Return (X, Y) of the center of cell containing provided text 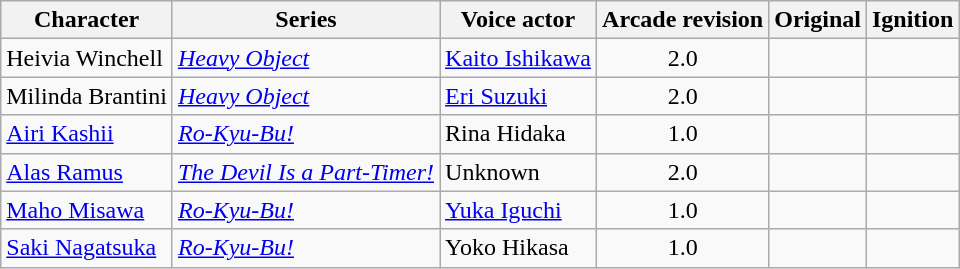
Character (87, 20)
Heivia Winchell (87, 58)
Kaito Ishikawa (518, 58)
Ignition (912, 20)
Original (818, 20)
Milinda Brantini (87, 96)
The Devil Is a Part-Timer! (306, 172)
Yoko Hikasa (518, 248)
Saki Nagatsuka (87, 248)
Unknown (518, 172)
Maho Misawa (87, 210)
Arcade revision (683, 20)
Alas Ramus (87, 172)
Series (306, 20)
Airi Kashii (87, 134)
Eri Suzuki (518, 96)
Rina Hidaka (518, 134)
Voice actor (518, 20)
Yuka Iguchi (518, 210)
